Search for the cell housing the specified text and yield its [x, y] center coordinate. 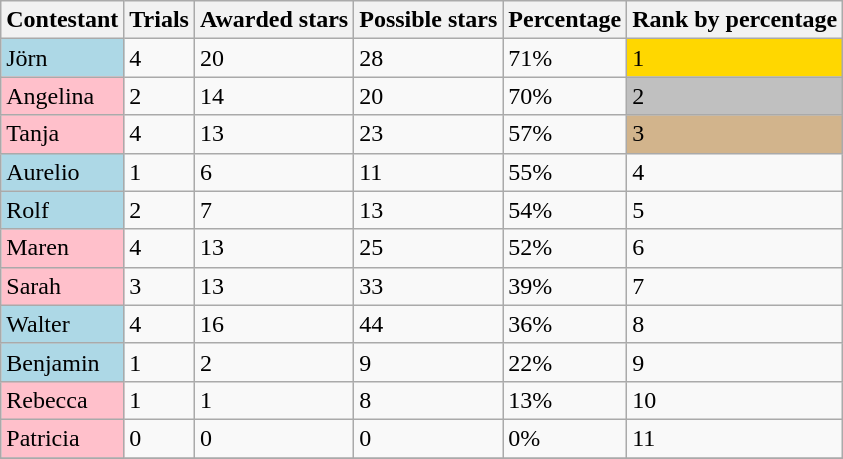
Contestant [62, 20]
Rolf [62, 210]
Percentage [565, 20]
70% [565, 96]
0% [565, 438]
52% [565, 248]
25 [428, 248]
Possible stars [428, 20]
Patricia [62, 438]
Trials [160, 20]
71% [565, 58]
44 [428, 324]
Aurelio [62, 172]
55% [565, 172]
54% [565, 210]
Maren [62, 248]
Rebecca [62, 400]
Walter [62, 324]
Angelina [62, 96]
Awarded stars [274, 20]
Tanja [62, 134]
57% [565, 134]
Benjamin [62, 362]
23 [428, 134]
5 [735, 210]
13% [565, 400]
22% [565, 362]
14 [274, 96]
Sarah [62, 286]
36% [565, 324]
28 [428, 58]
16 [274, 324]
10 [735, 400]
33 [428, 286]
39% [565, 286]
Rank by percentage [735, 20]
Jörn [62, 58]
